Find where the given text appears and provide that cell's center as [x, y] coordinate. 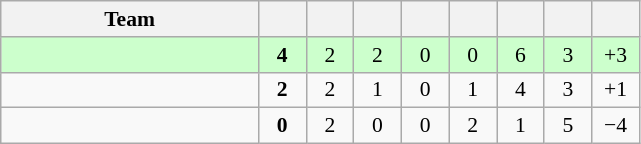
−4 [616, 126]
+1 [616, 90]
+3 [616, 55]
6 [520, 55]
Team [130, 19]
5 [568, 126]
